From the cell containing the given text, extract its center point as (X, Y) coordinate. 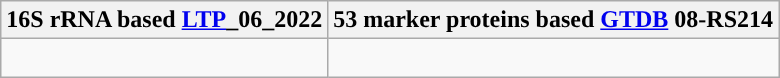
16S rRNA based LTP_06_2022 (164, 20)
53 marker proteins based GTDB 08-RS214 (554, 20)
